Return the (x, y) coordinate for the center point of the cell that contains the specified text.  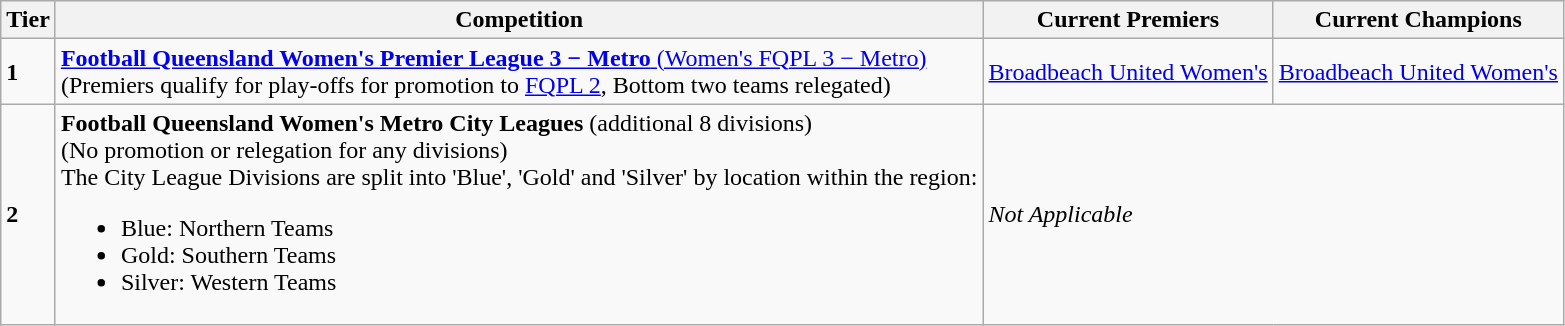
1 (28, 72)
Current Premiers (1128, 20)
Competition (519, 20)
Current Champions (1418, 20)
Tier (28, 20)
Not Applicable (1274, 214)
2 (28, 214)
